Capture the cell that displays the provided text and extract its (x, y) central coordinate. 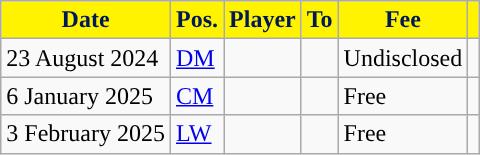
Player (263, 20)
LW (196, 134)
Pos. (196, 20)
6 January 2025 (86, 96)
CM (196, 96)
To (320, 20)
Undisclosed (403, 58)
Fee (403, 20)
3 February 2025 (86, 134)
DM (196, 58)
Date (86, 20)
23 August 2024 (86, 58)
